Extract the [X, Y] coordinate from the center of the cell holding the provided text.  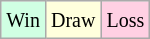
Win [24, 20]
Draw [72, 20]
Loss [126, 20]
